Return the [X, Y] coordinate for the center point of the cell that contains the specified text.  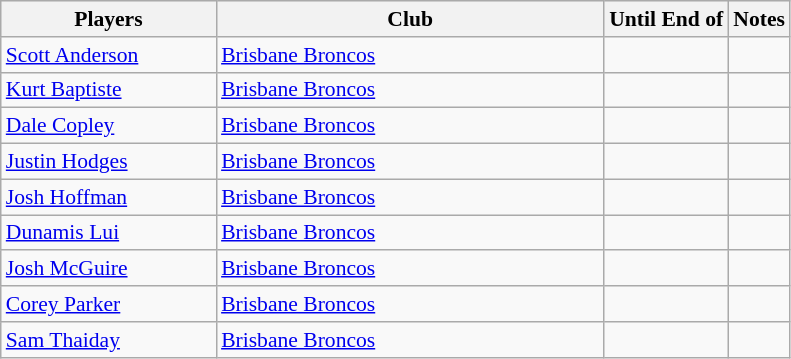
Until End of [666, 19]
Scott Anderson [108, 55]
Kurt Baptiste [108, 90]
Dunamis Lui [108, 233]
Dale Copley [108, 126]
Justin Hodges [108, 162]
Club [410, 19]
Notes [759, 19]
Sam Thaiday [108, 340]
Players [108, 19]
Corey Parker [108, 304]
Josh Hoffman [108, 197]
Josh McGuire [108, 269]
